Identify which cell holds the provided text, then report its [x, y] central coordinate. 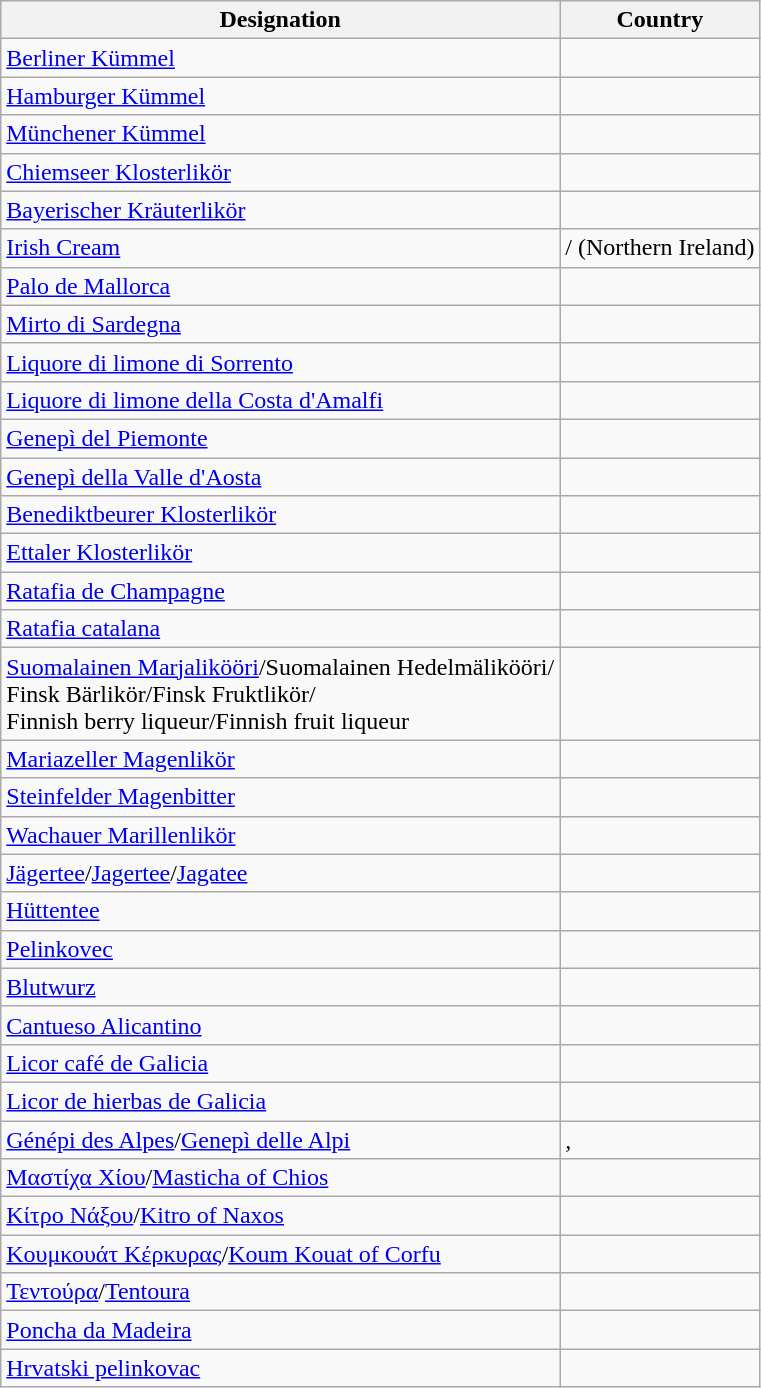
Genepì della Valle d'Aosta [280, 477]
Berliner Kümmel [280, 58]
Licor de hierbas de Galicia [280, 1101]
Mirto di Sardegna [280, 324]
Mariazeller Magenlikör [280, 759]
Liquore di limone di Sorrento [280, 362]
Μαστίχα Χίου/Masticha of Chios [280, 1178]
Liquore di limone della Costa d'Amalfi [280, 400]
Designation [280, 20]
Benediktbeurer Klosterlikör [280, 515]
Irish Cream [280, 248]
Palo de Mallorca [280, 286]
Münchener Kümmel [280, 134]
Ratafia de Champagne [280, 591]
, [660, 1139]
Pelinkovec [280, 949]
Licor café de Galicia [280, 1063]
Hrvatski pelinkovac [280, 1368]
/ (Northern Ireland) [660, 248]
Bayerischer Kräuterlikör [280, 210]
Genepì del Piemonte [280, 438]
Ettaler Klosterlikör [280, 553]
Suomalainen Marjalikööri/Suomalainen Hedelmälikööri/Finsk Bärlikör/Finsk Fruktlikör/Finnish berry liqueur/Finnish fruit liqueur [280, 694]
Poncha da Madeira [280, 1330]
Κουμκουάτ Κέρκυρας/Koum Kouat of Corfu [280, 1254]
Τεντούρα/Tentoura [280, 1292]
Hamburger Kümmel [280, 96]
Cantueso Alicantino [280, 1025]
Hüttentee [280, 911]
Κίτρο Νάξου/Kitro of Naxos [280, 1216]
Country [660, 20]
Blutwurz [280, 987]
Jägertee/Jagertee/Jagatee [280, 873]
Chiemseer Klosterlikör [280, 172]
Wachauer Marillenlikör [280, 835]
Steinfelder Magenbitter [280, 797]
Génépi des Alpes/Genepì delle Alpi [280, 1139]
Ratafia catalana [280, 629]
